Detect which cell encompasses the target text, then output its (x, y) center coordinate. 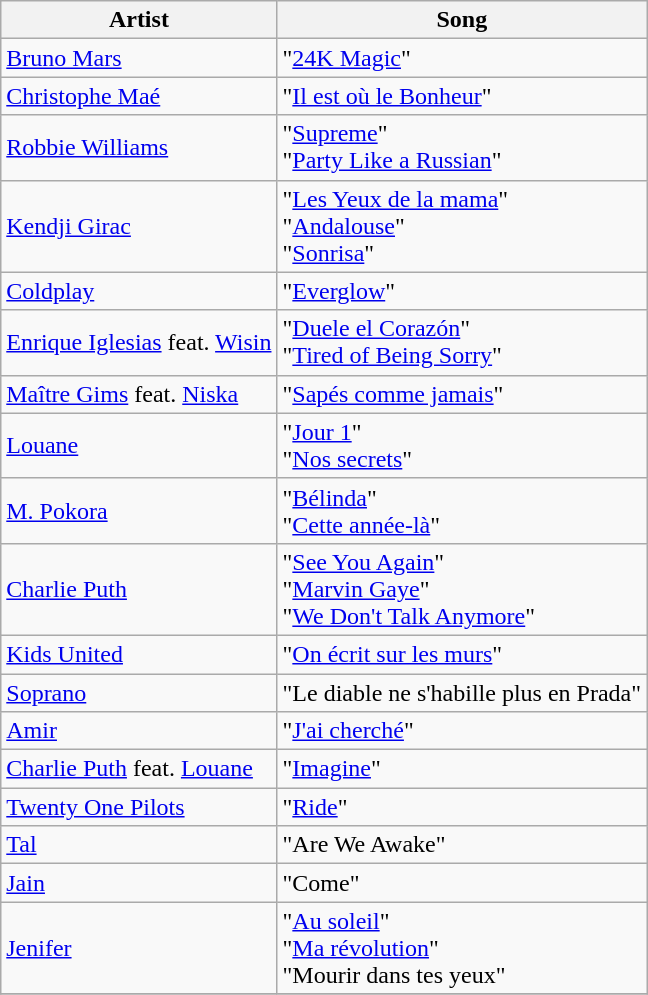
Soprano (139, 693)
"Everglow" (462, 291)
Maître Gims feat. Niska (139, 394)
"Le diable ne s'habille plus en Prada" (462, 693)
Jain (139, 883)
"Come" (462, 883)
"24K Magic" (462, 58)
Coldplay (139, 291)
"Les Yeux de la mama""Andalouse""Sonrisa" (462, 226)
Charlie Puth (139, 589)
"Il est où le Bonheur" (462, 96)
"Ride" (462, 807)
"On écrit sur les murs" (462, 654)
"See You Again""Marvin Gaye""We Don't Talk Anymore" (462, 589)
Kids United (139, 654)
"Supreme""Party Like a Russian" (462, 148)
Kendji Girac (139, 226)
Song (462, 20)
Amir (139, 731)
"Jour 1""Nos secrets" (462, 446)
"Are We Awake" (462, 845)
Bruno Mars (139, 58)
Robbie Williams (139, 148)
Charlie Puth feat. Louane (139, 769)
"Au soleil""Ma révolution""Mourir dans tes yeux" (462, 948)
Jenifer (139, 948)
Artist (139, 20)
Christophe Maé (139, 96)
"J'ai cherché" (462, 731)
"Sapés comme jamais" (462, 394)
Enrique Iglesias feat. Wisin (139, 342)
Twenty One Pilots (139, 807)
Tal (139, 845)
M. Pokora (139, 510)
Louane (139, 446)
"Bélinda""Cette année-là" (462, 510)
"Duele el Corazón""Tired of Being Sorry" (462, 342)
"Imagine" (462, 769)
